Identify which cell holds the provided text, then report its (x, y) central coordinate. 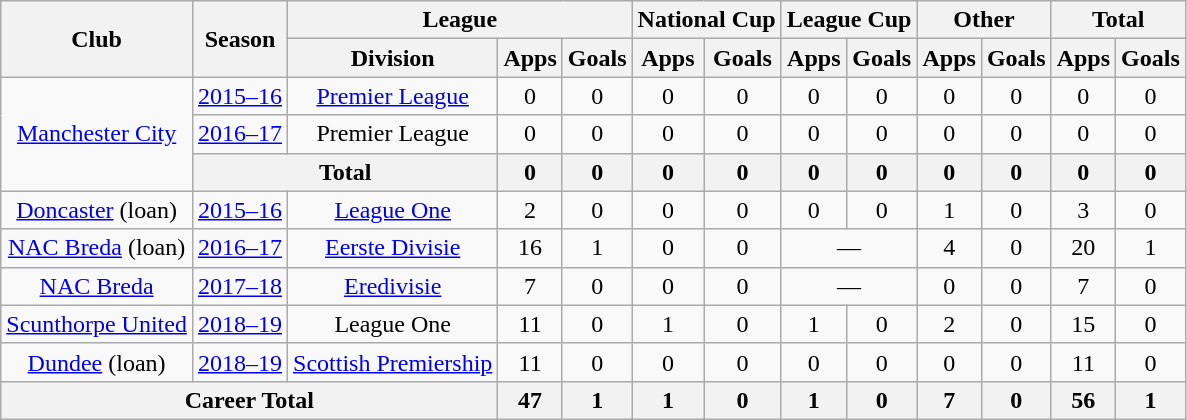
15 (1083, 324)
NAC Breda (97, 286)
20 (1083, 248)
Scunthorpe United (97, 324)
Dundee (loan) (97, 362)
Eerste Divisie (393, 248)
Season (240, 39)
Eredivisie (393, 286)
4 (949, 248)
3 (1083, 210)
Scottish Premiership (393, 362)
Manchester City (97, 134)
Career Total (250, 400)
Doncaster (loan) (97, 210)
National Cup (706, 20)
Club (97, 39)
Division (393, 58)
16 (530, 248)
NAC Breda (loan) (97, 248)
League (460, 20)
56 (1083, 400)
47 (530, 400)
League Cup (849, 20)
Other (984, 20)
2017–18 (240, 286)
